Provide the [X, Y] coordinate of the cell's center where the given text is located.  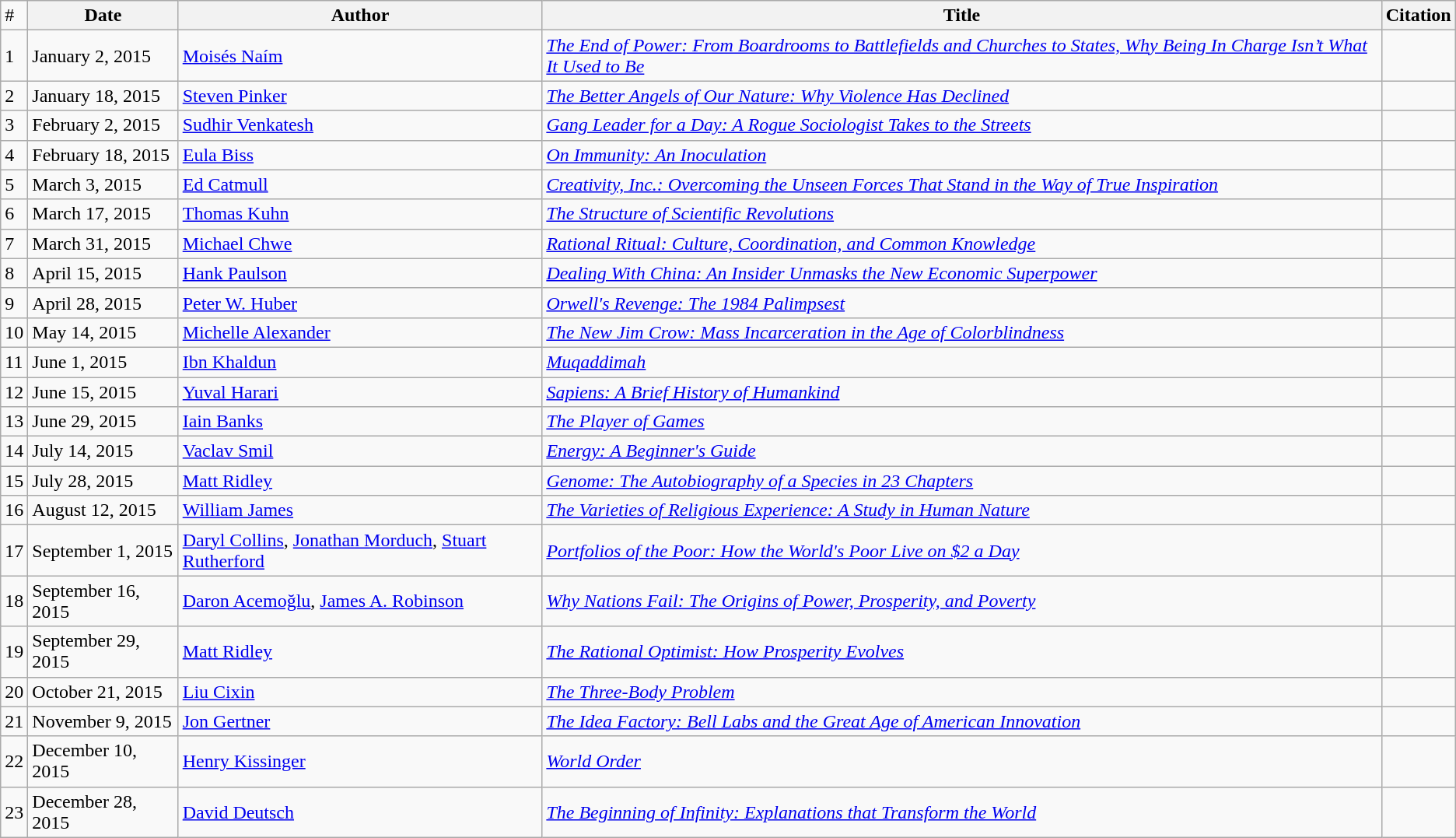
Thomas Kuhn [360, 214]
12 [14, 391]
Rational Ritual: Culture, Coordination, and Common Knowledge [961, 244]
10 [14, 332]
Daron Acemoğlu, James A. Robinson [360, 601]
William James [360, 510]
Muqaddimah [961, 362]
The New Jim Crow: Mass Incarceration in the Age of Colorblindness [961, 332]
6 [14, 214]
16 [14, 510]
Why Nations Fail: The Origins of Power, Prosperity, and Poverty [961, 601]
Creativity, Inc.: Overcoming the Unseen Forces That Stand in the Way of True Inspiration [961, 184]
February 2, 2015 [103, 125]
December 10, 2015 [103, 761]
Yuval Harari [360, 391]
June 15, 2015 [103, 391]
4 [14, 155]
August 12, 2015 [103, 510]
Iain Banks [360, 422]
Steven Pinker [360, 96]
March 17, 2015 [103, 214]
October 21, 2015 [103, 692]
January 2, 2015 [103, 56]
8 [14, 273]
Vaclav Smil [360, 451]
On Immunity: An Inoculation [961, 155]
The Idea Factory: Bell Labs and the Great Age of American Innovation [961, 721]
7 [14, 244]
Orwell's Revenge: The 1984 Palimpsest [961, 303]
Peter W. Huber [360, 303]
13 [14, 422]
David Deutsch [360, 812]
Sudhir Venkatesh [360, 125]
The Player of Games [961, 422]
19 [14, 652]
July 28, 2015 [103, 481]
The Three-Body Problem [961, 692]
2 [14, 96]
Jon Gertner [360, 721]
The Varieties of Religious Experience: A Study in Human Nature [961, 510]
July 14, 2015 [103, 451]
September 29, 2015 [103, 652]
1 [14, 56]
The Better Angels of Our Nature: Why Violence Has Declined [961, 96]
The Structure of Scientific Revolutions [961, 214]
Author [360, 16]
The Rational Optimist: How Prosperity Evolves [961, 652]
Genome: The Autobiography of a Species in 23 Chapters [961, 481]
The Beginning of Infinity: Explanations that Transform the World [961, 812]
11 [14, 362]
Michelle Alexander [360, 332]
Portfolios of the Poor: How the World's Poor Live on $2 a Day [961, 551]
Daryl Collins, Jonathan Morduch, Stuart Rutherford [360, 551]
5 [14, 184]
May 14, 2015 [103, 332]
The End of Power: From Boardrooms to Battlefields and Churches to States, Why Being In Charge Isn’t What It Used to Be [961, 56]
April 15, 2015 [103, 273]
Henry Kissinger [360, 761]
18 [14, 601]
September 16, 2015 [103, 601]
Moisés Naím [360, 56]
Gang Leader for a Day: A Rogue Sociologist Takes to the Streets [961, 125]
World Order [961, 761]
14 [14, 451]
March 3, 2015 [103, 184]
Liu Cixin [360, 692]
December 28, 2015 [103, 812]
# [14, 16]
17 [14, 551]
Citation [1419, 16]
February 18, 2015 [103, 155]
Sapiens: A Brief History of Humankind [961, 391]
September 1, 2015 [103, 551]
21 [14, 721]
22 [14, 761]
March 31, 2015 [103, 244]
Ed Catmull [360, 184]
January 18, 2015 [103, 96]
November 9, 2015 [103, 721]
3 [14, 125]
Date [103, 16]
Energy: A Beginner's Guide [961, 451]
Eula Biss [360, 155]
23 [14, 812]
June 1, 2015 [103, 362]
9 [14, 303]
Title [961, 16]
15 [14, 481]
Michael Chwe [360, 244]
Ibn Khaldun [360, 362]
Hank Paulson [360, 273]
June 29, 2015 [103, 422]
20 [14, 692]
Dealing With China: An Insider Unmasks the New Economic Superpower [961, 273]
April 28, 2015 [103, 303]
